Locate the cell with the specified text and output its [X, Y] center coordinate. 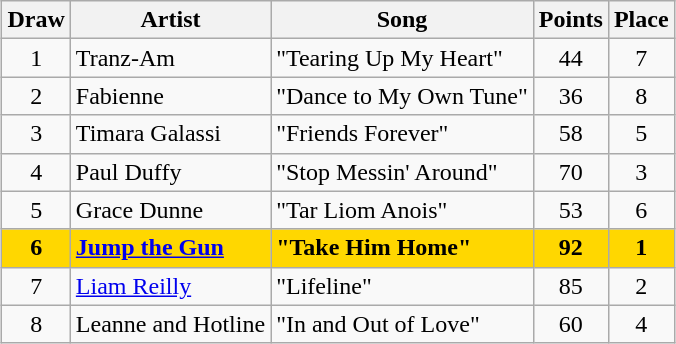
58 [570, 134]
Paul Duffy [170, 172]
Artist [170, 20]
92 [570, 248]
Points [570, 20]
"Dance to My Own Tune" [402, 96]
"Friends Forever" [402, 134]
"Tearing Up My Heart" [402, 58]
Leanne and Hotline [170, 324]
85 [570, 286]
"Take Him Home" [402, 248]
Draw [36, 20]
Jump the Gun [170, 248]
70 [570, 172]
53 [570, 210]
36 [570, 96]
Liam Reilly [170, 286]
44 [570, 58]
Grace Dunne [170, 210]
"In and Out of Love" [402, 324]
"Lifeline" [402, 286]
Fabienne [170, 96]
Song [402, 20]
60 [570, 324]
"Tar Liom Anois" [402, 210]
"Stop Messin' Around" [402, 172]
Timara Galassi [170, 134]
Place [641, 20]
Tranz-Am [170, 58]
